Return (x, y) of the center of cell containing provided text 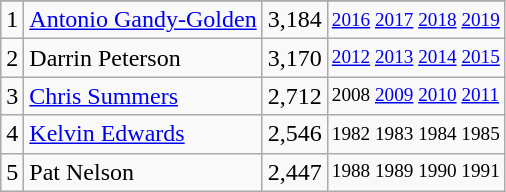
2,447 (294, 172)
Antonio Gandy-Golden (143, 20)
3,184 (294, 20)
2,712 (294, 96)
Pat Nelson (143, 172)
2,546 (294, 134)
2 (12, 58)
3,170 (294, 58)
Kelvin Edwards (143, 134)
Chris Summers (143, 96)
2012 2013 2014 2015 (416, 58)
1 (12, 20)
1982 1983 1984 1985 (416, 134)
4 (12, 134)
2008 2009 2010 2011 (416, 96)
2016 2017 2018 2019 (416, 20)
Darrin Peterson (143, 58)
5 (12, 172)
1988 1989 1990 1991 (416, 172)
3 (12, 96)
